Pinpoint the cell where the given text exists, returning its [x, y] midpoint coordinate. 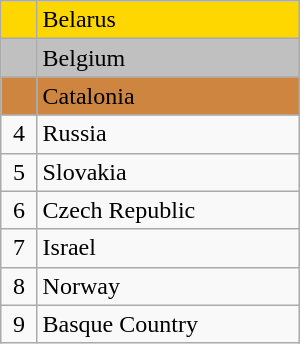
7 [19, 248]
Russia [168, 134]
Belgium [168, 58]
5 [19, 172]
Norway [168, 286]
9 [19, 324]
Czech Republic [168, 210]
Basque Country [168, 324]
8 [19, 286]
Slovakia [168, 172]
6 [19, 210]
Belarus [168, 20]
4 [19, 134]
Israel [168, 248]
Catalonia [168, 96]
